Capture the cell that displays the provided text and extract its [X, Y] central coordinate. 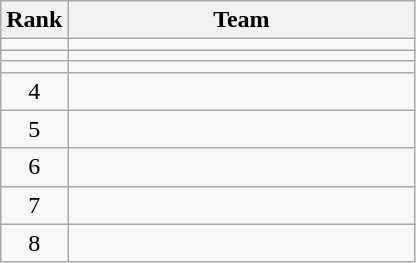
5 [34, 129]
6 [34, 167]
7 [34, 205]
4 [34, 91]
8 [34, 243]
Rank [34, 20]
Team [242, 20]
